Determine the [x, y] coordinate at the center of the cell enclosing the given text.  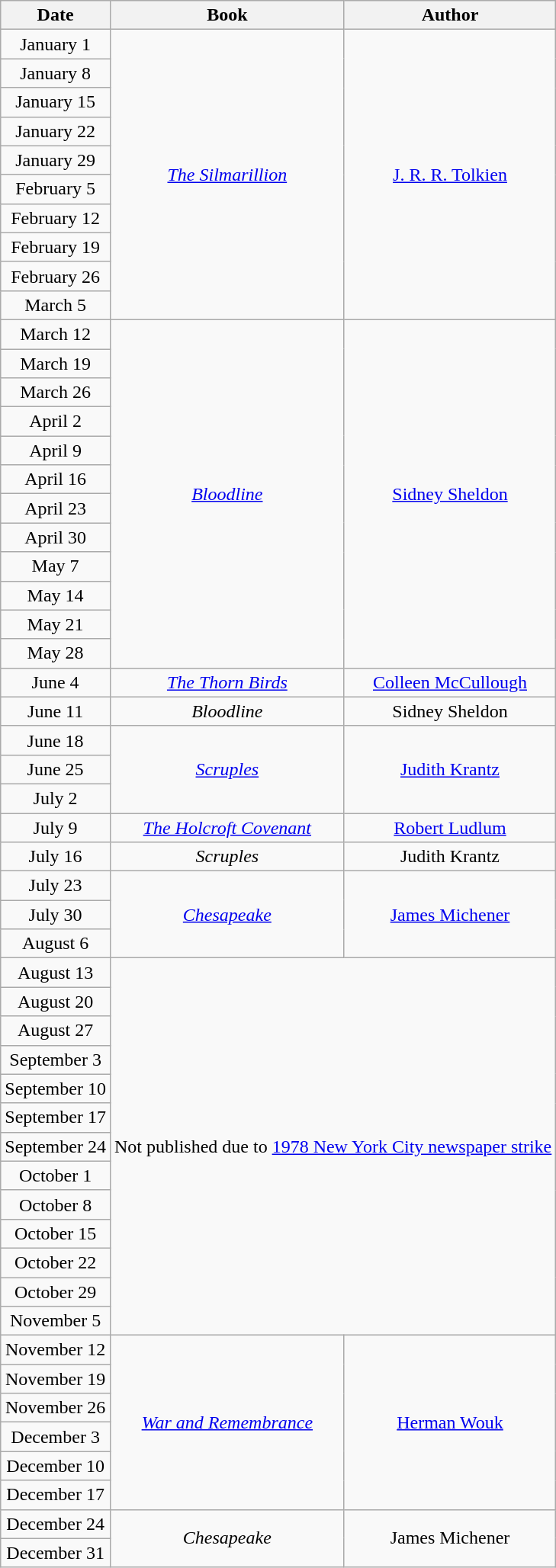
March 26 [56, 393]
Herman Wouk [450, 1422]
Date [56, 15]
September 10 [56, 1089]
November 19 [56, 1379]
August 20 [56, 1002]
Book [227, 15]
August 13 [56, 973]
January 15 [56, 102]
The Silmarillion [227, 175]
January 29 [56, 160]
April 30 [56, 537]
February 12 [56, 218]
July 30 [56, 915]
Colleen McCullough [450, 682]
November 12 [56, 1350]
Author [450, 15]
January 1 [56, 44]
December 24 [56, 1524]
June 25 [56, 769]
December 31 [56, 1553]
November 5 [56, 1321]
October 29 [56, 1292]
May 21 [56, 624]
October 15 [56, 1233]
April 16 [56, 479]
May 28 [56, 653]
May 7 [56, 566]
The Thorn Birds [227, 682]
April 9 [56, 451]
February 26 [56, 276]
January 22 [56, 131]
J. R. R. Tolkien [450, 175]
July 23 [56, 886]
October 22 [56, 1262]
September 3 [56, 1060]
June 4 [56, 682]
December 17 [56, 1495]
June 11 [56, 711]
July 2 [56, 798]
July 9 [56, 827]
Robert Ludlum [450, 827]
September 17 [56, 1117]
July 16 [56, 857]
September 24 [56, 1146]
December 3 [56, 1437]
War and Remembrance [227, 1422]
November 26 [56, 1408]
March 19 [56, 364]
March 12 [56, 334]
March 5 [56, 305]
May 14 [56, 595]
February 5 [56, 189]
Not published due to 1978 New York City newspaper strike [333, 1146]
October 8 [56, 1204]
January 8 [56, 73]
August 27 [56, 1031]
October 1 [56, 1175]
February 19 [56, 247]
December 10 [56, 1466]
The Holcroft Covenant [227, 827]
April 2 [56, 422]
August 6 [56, 944]
June 18 [56, 740]
April 23 [56, 508]
